Pinpoint the cell where the given text exists, returning its [x, y] midpoint coordinate. 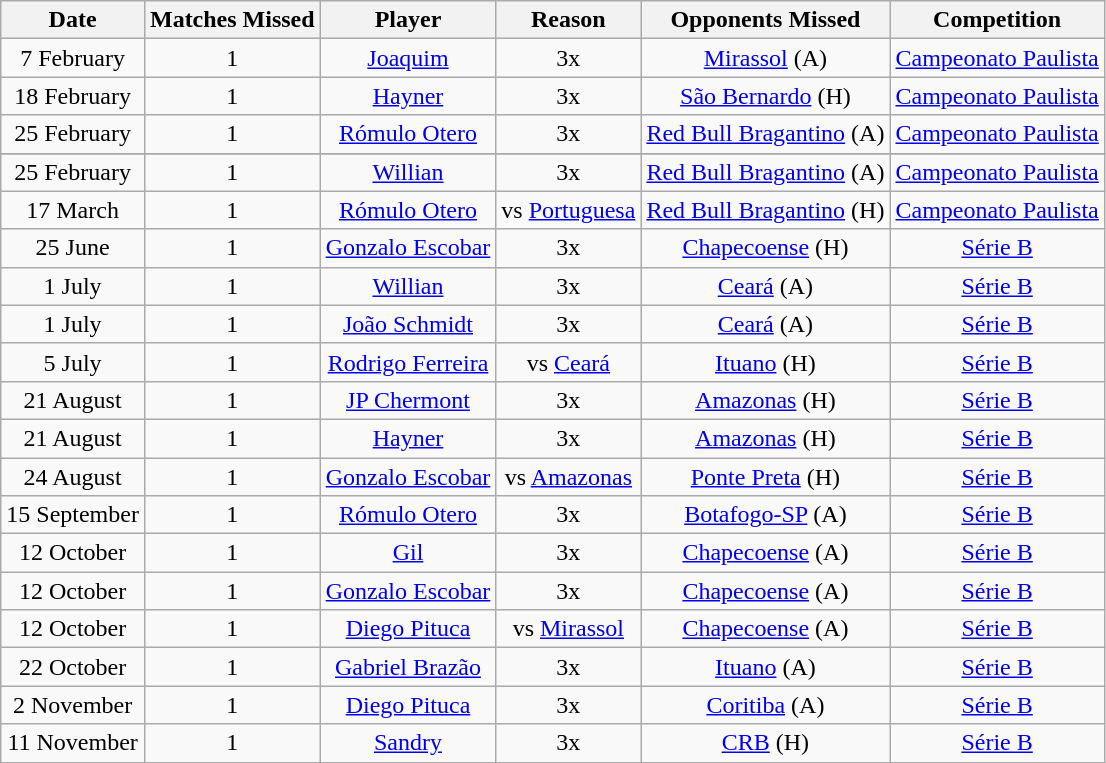
João Schmidt [408, 324]
São Bernardo (H) [766, 96]
15 September [73, 515]
Botafogo-SP (A) [766, 515]
11 November [73, 743]
Joaquim [408, 58]
22 October [73, 667]
Reason [568, 20]
Rodrigo Ferreira [408, 362]
Gabriel Brazão [408, 667]
vs Portuguesa [568, 210]
Mirassol (A) [766, 58]
18 February [73, 96]
Red Bull Bragantino (H) [766, 210]
Coritiba (A) [766, 705]
2 November [73, 705]
CRB (H) [766, 743]
25 June [73, 248]
17 March [73, 210]
Date [73, 20]
vs Ceará [568, 362]
Competition [997, 20]
Player [408, 20]
Ituano (H) [766, 362]
Opponents Missed [766, 20]
24 August [73, 477]
Ituano (A) [766, 667]
5 July [73, 362]
Ponte Preta (H) [766, 477]
Sandry [408, 743]
7 February [73, 58]
JP Chermont [408, 400]
Matches Missed [232, 20]
Chapecoense (H) [766, 248]
vs Amazonas [568, 477]
Gil [408, 553]
vs Mirassol [568, 629]
